Return the [x, y] coordinate for the center point of the cell that contains the specified text.  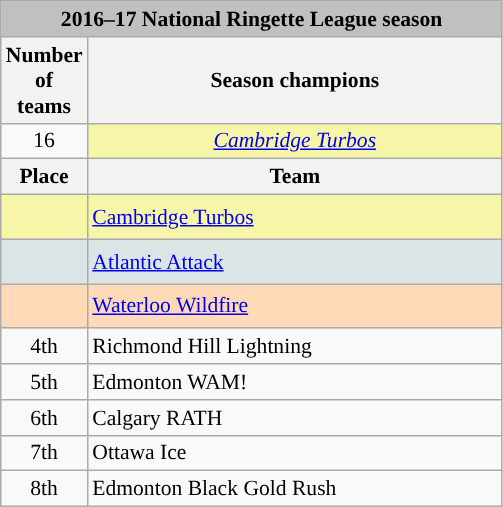
Ottawa Ice [294, 453]
Atlantic Attack [294, 262]
2016–17 National Ringette League season [252, 19]
Richmond Hill Lightning [294, 347]
4th [44, 347]
Calgary RATH [294, 418]
Waterloo Wildfire [294, 306]
7th [44, 453]
16 [44, 141]
8th [44, 489]
Team [294, 177]
Number of teams [44, 80]
5th [44, 382]
Season champions [294, 80]
Edmonton WAM! [294, 382]
6th [44, 418]
Edmonton Black Gold Rush [294, 489]
Place [44, 177]
